Search for the cell housing the specified text and yield its (X, Y) center coordinate. 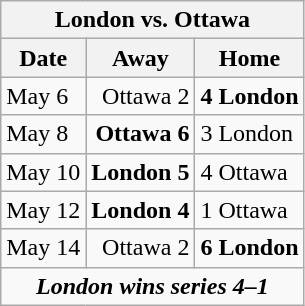
London wins series 4–1 (152, 286)
3 London (250, 134)
Away (140, 58)
4 Ottawa (250, 172)
Ottawa 6 (140, 134)
May 12 (44, 210)
1 Ottawa (250, 210)
May 8 (44, 134)
London 4 (140, 210)
Home (250, 58)
6 London (250, 248)
London 5 (140, 172)
May 10 (44, 172)
4 London (250, 96)
London vs. Ottawa (152, 20)
May 6 (44, 96)
May 14 (44, 248)
Date (44, 58)
